Identify which cell holds the provided text, then report its [x, y] central coordinate. 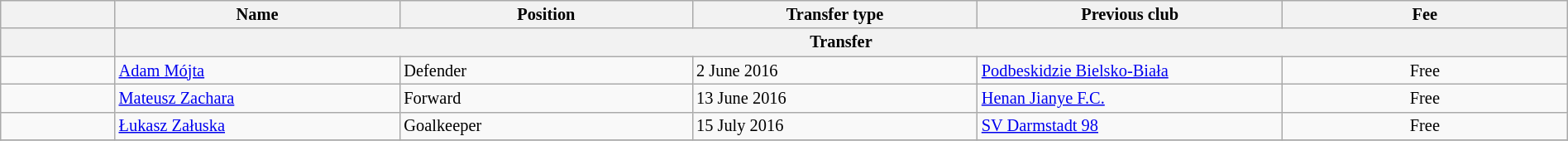
Henan Jianye F.C. [1130, 98]
15 July 2016 [835, 126]
SV Darmstadt 98 [1130, 126]
Forward [546, 98]
Fee [1424, 14]
Position [546, 14]
Adam Mójta [258, 70]
Podbeskidzie Bielsko-Biała [1130, 70]
2 June 2016 [835, 70]
13 June 2016 [835, 98]
Mateusz Zachara [258, 98]
Łukasz Załuska [258, 126]
Goalkeeper [546, 126]
Transfer [842, 42]
Defender [546, 70]
Name [258, 14]
Transfer type [835, 14]
Previous club [1130, 14]
